Return the (X, Y) coordinate for the center point of the cell that contains the specified text.  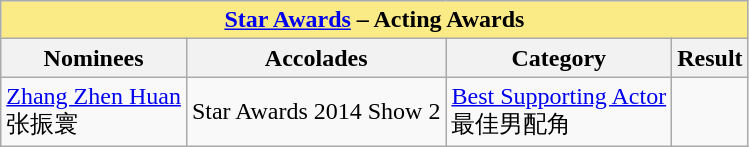
Nominees (94, 58)
Star Awards 2014 Show 2 (316, 112)
Zhang Zhen Huan 张振寰 (94, 112)
Best Supporting Actor 最佳男配角 (559, 112)
Result (710, 58)
Star Awards – Acting Awards (374, 20)
Category (559, 58)
Accolades (316, 58)
